Search for the cell housing the specified text and yield its [x, y] center coordinate. 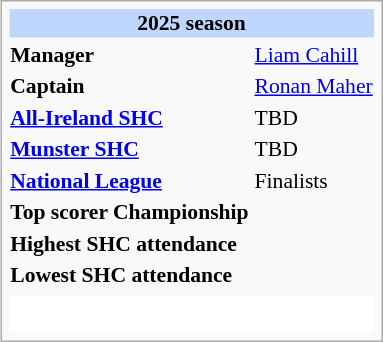
All-Ireland SHC [130, 117]
2025 season [192, 23]
Liam Cahill [314, 54]
Lowest SHC attendance [130, 275]
National League [130, 180]
Highest SHC attendance [130, 243]
Ronan Maher [314, 86]
Finalists [314, 180]
Captain [130, 86]
Manager [130, 54]
Top scorer Championship [130, 212]
Munster SHC [130, 149]
